Find where the given text appears and provide that cell's center as [X, Y] coordinate. 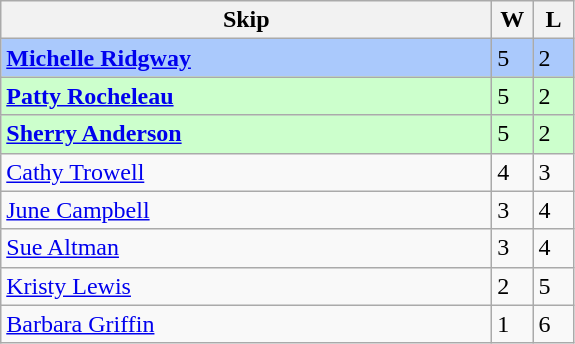
Cathy Trowell [246, 172]
Sue Altman [246, 248]
1 [512, 324]
Skip [246, 20]
Barbara Griffin [246, 324]
Michelle Ridgway [246, 58]
Patty Rocheleau [246, 96]
Kristy Lewis [246, 286]
Sherry Anderson [246, 134]
6 [554, 324]
W [512, 20]
June Campbell [246, 210]
L [554, 20]
